Extract the [x, y] coordinate from the center of the cell holding the provided text.  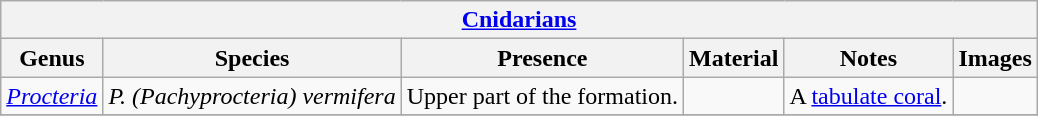
Genus [52, 58]
Presence [542, 58]
P. (Pachyprocteria) vermifera [252, 96]
A tabulate coral. [868, 96]
Material [734, 58]
Images [995, 58]
Cnidarians [520, 20]
Procteria [52, 96]
Upper part of the formation. [542, 96]
Species [252, 58]
Notes [868, 58]
